Capture the cell that displays the provided text and extract its [X, Y] central coordinate. 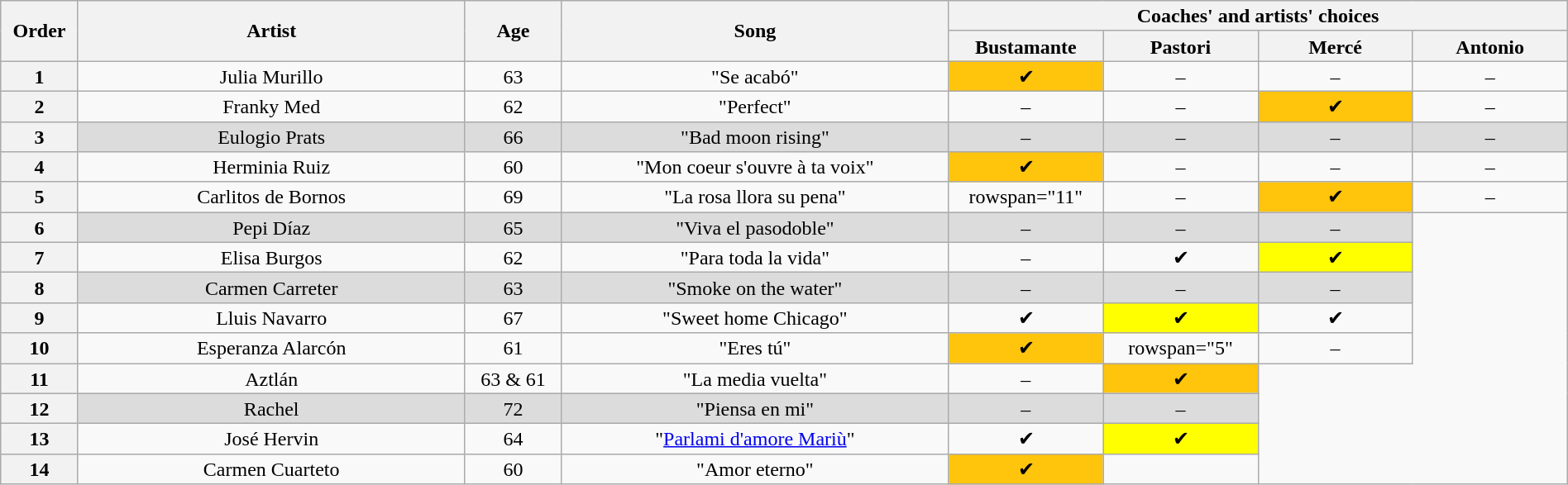
2 [40, 106]
Bustamante [1025, 46]
"Sweet home Chicago" [755, 317]
"Mon coeur s'ouvre à ta voix" [755, 167]
José Hervin [271, 440]
5 [40, 197]
9 [40, 317]
12 [40, 408]
72 [513, 408]
"Smoke on the water" [755, 288]
Esperanza Alarcón [271, 349]
"Perfect" [755, 106]
"Viva el pasodoble" [755, 228]
Pastori [1181, 46]
"Amor eterno" [755, 469]
3 [40, 137]
Order [40, 31]
1 [40, 76]
Carlitos de Bornos [271, 197]
"Bad moon rising" [755, 137]
Antonio [1490, 46]
Franky Med [271, 106]
14 [40, 469]
"La rosa llora su pena" [755, 197]
Julia Murillo [271, 76]
Lluis Navarro [271, 317]
64 [513, 440]
Elisa Burgos [271, 258]
rowspan="11" [1025, 197]
13 [40, 440]
8 [40, 288]
67 [513, 317]
"Para toda la vida" [755, 258]
7 [40, 258]
"La media vuelta" [755, 378]
Coaches' and artists' choices [1258, 17]
Rachel [271, 408]
Carmen Cuarteto [271, 469]
Song [755, 31]
11 [40, 378]
Mercé [1335, 46]
Pepi Díaz [271, 228]
"Eres tú" [755, 349]
66 [513, 137]
"Piensa en mi" [755, 408]
Carmen Carreter [271, 288]
65 [513, 228]
61 [513, 349]
Aztlán [271, 378]
69 [513, 197]
Herminia Ruiz [271, 167]
"Se acabó" [755, 76]
63 & 61 [513, 378]
Age [513, 31]
rowspan="5" [1181, 349]
"Parlami d'amore Mariù" [755, 440]
4 [40, 167]
10 [40, 349]
Eulogio Prats [271, 137]
6 [40, 228]
Artist [271, 31]
